Pinpoint the cell where the given text exists, returning its (x, y) midpoint coordinate. 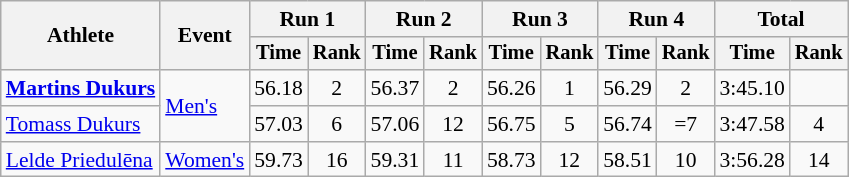
Tomass Dukurs (80, 124)
56.26 (512, 88)
Athlete (80, 36)
56.18 (278, 88)
56.75 (512, 124)
57.03 (278, 124)
Event (204, 36)
Martins Dukurs (80, 88)
57.06 (396, 124)
56.29 (628, 88)
56.74 (628, 124)
1 (570, 88)
Run 3 (540, 19)
4 (819, 124)
3:47.58 (752, 124)
Men's (204, 106)
56.37 (396, 88)
Run 1 (307, 19)
=7 (686, 124)
Run 4 (656, 19)
Run 2 (424, 19)
Total (780, 19)
5 (570, 124)
6 (337, 124)
3:45.10 (752, 88)
12 (453, 124)
